Provide the (x, y) coordinate of the cell's center where the given text is located.  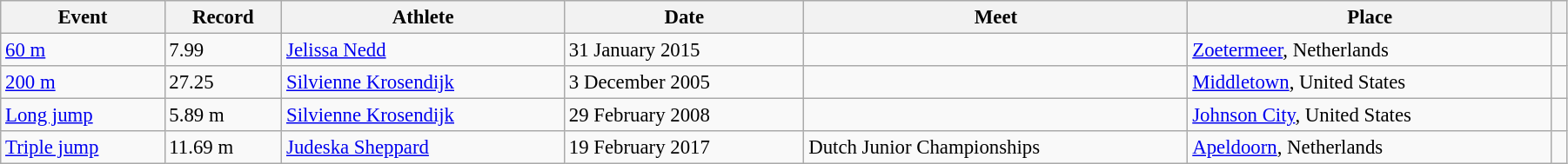
Record (223, 17)
27.25 (223, 82)
11.69 m (223, 148)
Triple jump (83, 148)
Athlete (423, 17)
Date (684, 17)
Judeska Sheppard (423, 148)
Place (1370, 17)
7.99 (223, 50)
60 m (83, 50)
Dutch Junior Championships (995, 148)
Johnson City, United States (1370, 115)
Long jump (83, 115)
Jelissa Nedd (423, 50)
Event (83, 17)
19 February 2017 (684, 148)
5.89 m (223, 115)
Zoetermeer, Netherlands (1370, 50)
29 February 2008 (684, 115)
Apeldoorn, Netherlands (1370, 148)
Middletown, United States (1370, 82)
200 m (83, 82)
3 December 2005 (684, 82)
31 January 2015 (684, 50)
Meet (995, 17)
